Find where the given text appears and provide that cell's center as [x, y] coordinate. 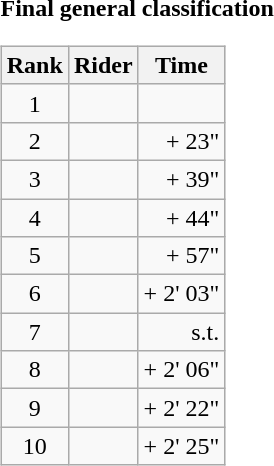
9 [34, 408]
1 [34, 103]
+ 2' 22" [182, 408]
+ 2' 03" [182, 294]
+ 23" [182, 141]
3 [34, 179]
+ 57" [182, 256]
2 [34, 141]
+ 39" [182, 179]
+ 2' 06" [182, 370]
8 [34, 370]
4 [34, 217]
+ 44" [182, 217]
+ 2' 25" [182, 446]
10 [34, 446]
6 [34, 294]
Rank [34, 65]
Time [182, 65]
s.t. [182, 332]
7 [34, 332]
Rider [103, 65]
5 [34, 256]
